Find where the given text appears and provide that cell's center as [X, Y] coordinate. 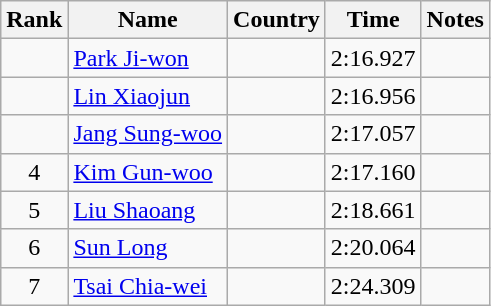
7 [34, 286]
Sun Long [148, 248]
Time [373, 20]
2:24.309 [373, 286]
2:16.956 [373, 96]
2:16.927 [373, 58]
Country [277, 20]
Jang Sung-woo [148, 134]
Lin Xiaojun [148, 96]
2:17.160 [373, 172]
Kim Gun-woo [148, 172]
Liu Shaoang [148, 210]
2:18.661 [373, 210]
4 [34, 172]
Tsai Chia-wei [148, 286]
2:17.057 [373, 134]
Name [148, 20]
2:20.064 [373, 248]
6 [34, 248]
Rank [34, 20]
5 [34, 210]
Notes [455, 20]
Park Ji-won [148, 58]
